Identify which cell holds the provided text, then report its (X, Y) central coordinate. 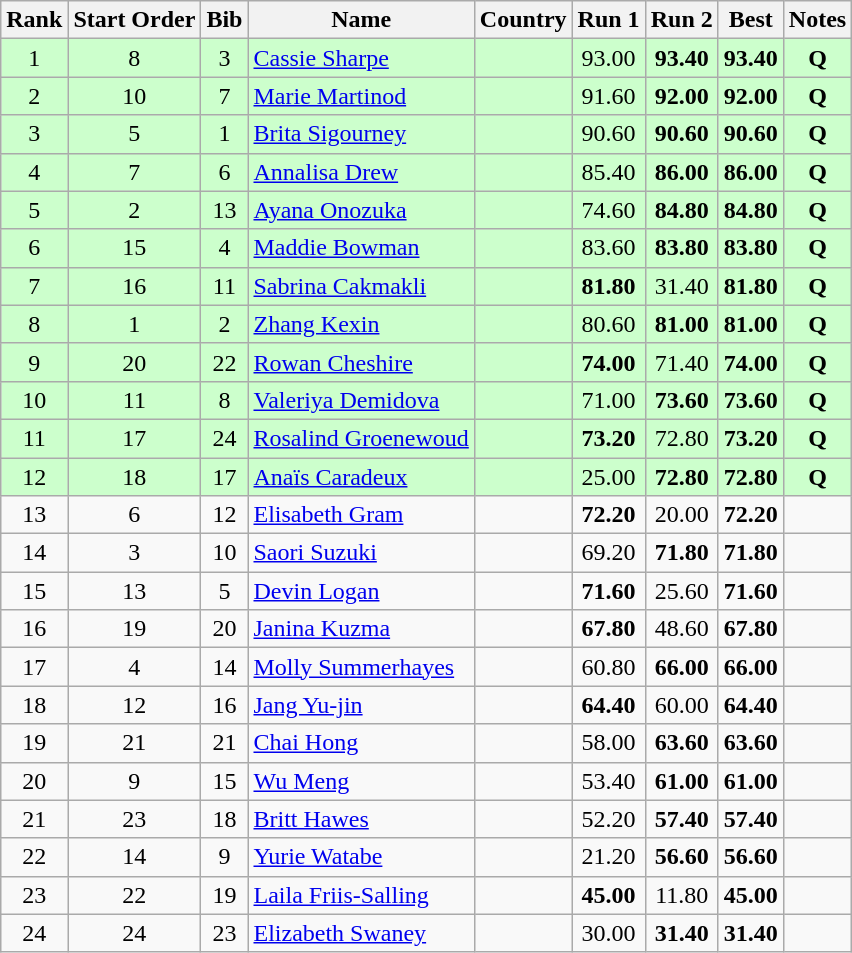
Start Order (134, 20)
Brita Sigourney (361, 134)
Britt Hawes (361, 819)
Anaïs Caradeux (361, 477)
Marie Martinod (361, 96)
Rank (34, 20)
60.80 (608, 667)
83.60 (608, 248)
Molly Summerhayes (361, 667)
Bib (224, 20)
Rowan Cheshire (361, 362)
48.60 (682, 629)
69.20 (608, 553)
Wu Meng (361, 781)
Elisabeth Gram (361, 515)
Laila Friis-Salling (361, 895)
11.80 (682, 895)
93.00 (608, 58)
Name (361, 20)
Janina Kuzma (361, 629)
Country (523, 20)
Best (750, 20)
Sabrina Cakmakli (361, 286)
Yurie Watabe (361, 857)
Elizabeth Swaney (361, 933)
52.20 (608, 819)
74.60 (608, 210)
21.20 (608, 857)
Zhang Kexin (361, 324)
Devin Logan (361, 591)
Cassie Sharpe (361, 58)
Saori Suzuki (361, 553)
Ayana Onozuka (361, 210)
Annalisa Drew (361, 172)
Rosalind Groenewoud (361, 438)
Chai Hong (361, 743)
Run 1 (608, 20)
Valeriya Demidova (361, 400)
25.60 (682, 591)
30.00 (608, 933)
58.00 (608, 743)
71.40 (682, 362)
53.40 (608, 781)
91.60 (608, 96)
25.00 (608, 477)
Jang Yu-jin (361, 705)
85.40 (608, 172)
71.00 (608, 400)
60.00 (682, 705)
80.60 (608, 324)
Notes (817, 20)
Run 2 (682, 20)
Maddie Bowman (361, 248)
20.00 (682, 515)
